Capture the cell that displays the provided text and extract its (x, y) central coordinate. 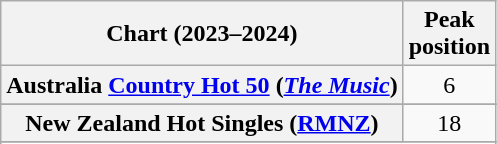
Peakposition (449, 34)
6 (449, 85)
Chart (2023–2024) (202, 34)
New Zealand Hot Singles (RMNZ) (202, 123)
Australia Country Hot 50 (The Music) (202, 85)
18 (449, 123)
